Return [x, y] of the center of cell containing provided text 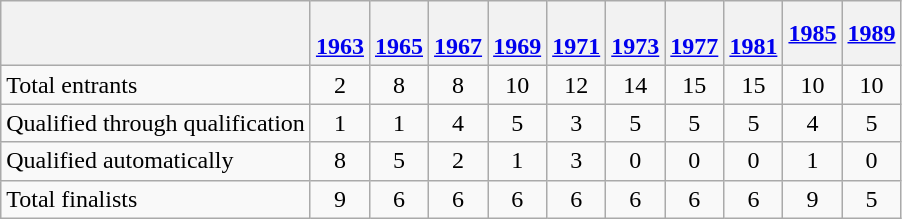
1967 [458, 34]
1971 [576, 34]
1973 [636, 34]
14 [636, 85]
Total finalists [156, 199]
1965 [398, 34]
1969 [518, 34]
1985 [812, 34]
Qualified automatically [156, 161]
1989 [872, 34]
1963 [340, 34]
1977 [694, 34]
12 [576, 85]
Total entrants [156, 85]
Qualified through qualification [156, 123]
1981 [754, 34]
